Capture the cell that displays the provided text and extract its [x, y] central coordinate. 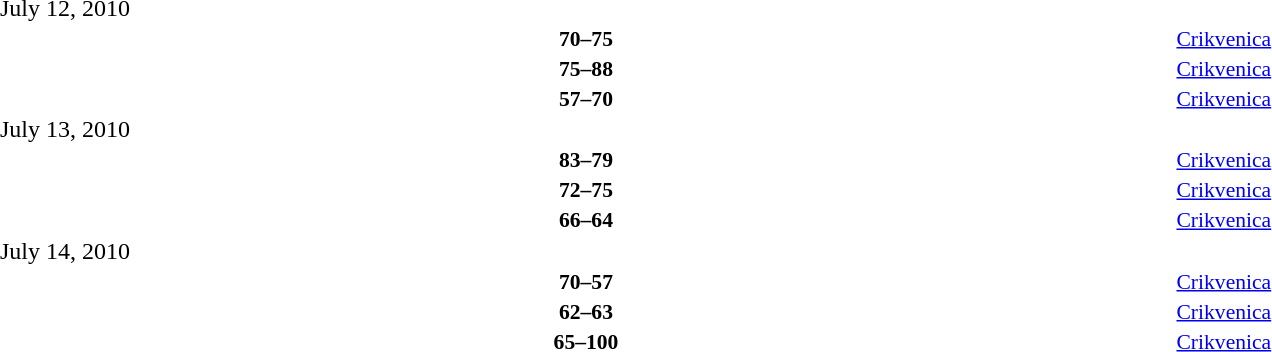
70–57 [586, 282]
83–79 [586, 160]
57–70 [586, 98]
72–75 [586, 190]
70–75 [586, 38]
66–64 [586, 220]
75–88 [586, 68]
62–63 [586, 312]
